Return the [x, y] coordinate for the center point of the cell that contains the specified text.  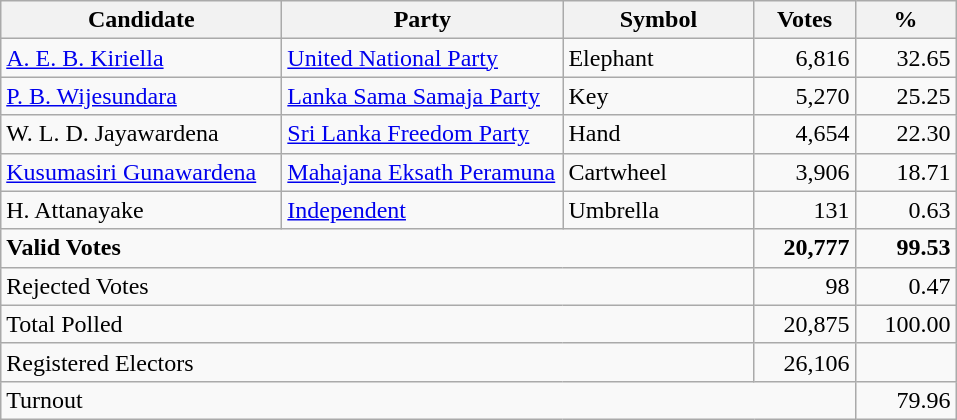
W. L. D. Jayawardena [142, 134]
Turnout [428, 400]
0.63 [906, 210]
99.53 [906, 248]
Independent [422, 210]
P. B. Wijesundara [142, 96]
79.96 [906, 400]
0.47 [906, 286]
Candidate [142, 20]
United National Party [422, 58]
Cartwheel [658, 172]
32.65 [906, 58]
Valid Votes [378, 248]
131 [804, 210]
Registered Electors [378, 362]
Key [658, 96]
Elephant [658, 58]
6,816 [804, 58]
22.30 [906, 134]
Umbrella [658, 210]
Symbol [658, 20]
Hand [658, 134]
98 [804, 286]
Mahajana Eksath Peramuna [422, 172]
Party [422, 20]
Sri Lanka Freedom Party [422, 134]
25.25 [906, 96]
5,270 [804, 96]
% [906, 20]
Rejected Votes [378, 286]
4,654 [804, 134]
A. E. B. Kiriella [142, 58]
26,106 [804, 362]
20,777 [804, 248]
Votes [804, 20]
20,875 [804, 324]
Lanka Sama Samaja Party [422, 96]
100.00 [906, 324]
Kusumasiri Gunawardena [142, 172]
18.71 [906, 172]
H. Attanayake [142, 210]
Total Polled [378, 324]
3,906 [804, 172]
